Locate the cell with the specified text and output its (X, Y) center coordinate. 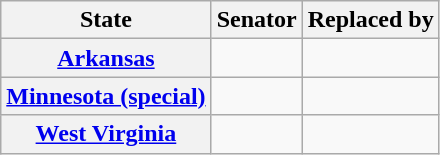
Minnesota (special) (106, 96)
Arkansas (106, 58)
Replaced by (370, 20)
West Virginia (106, 134)
State (106, 20)
Senator (256, 20)
